Find where the given text appears and provide that cell's center as [X, Y] coordinate. 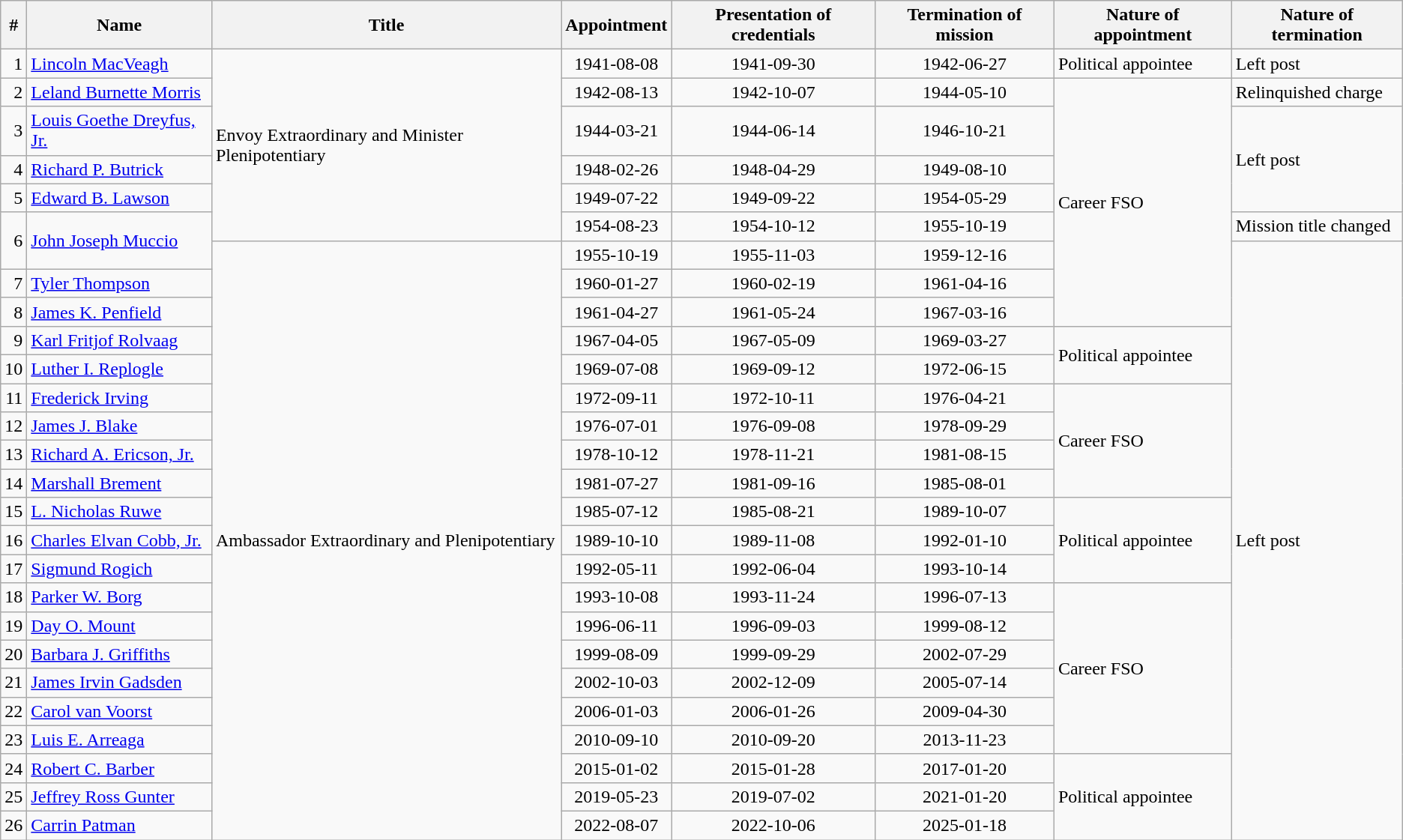
19 [13, 626]
Mission title changed [1317, 226]
Richard A. Ericson, Jr. [120, 455]
2021-01-20 [965, 797]
1944-05-10 [965, 92]
1967-04-05 [616, 340]
Parker W. Borg [120, 597]
Name [120, 25]
1976-07-01 [616, 426]
1993-11-24 [773, 597]
6 [13, 241]
2019-07-02 [773, 797]
1954-05-29 [965, 198]
1996-09-03 [773, 626]
16 [13, 540]
1992-06-04 [773, 569]
2022-10-06 [773, 825]
Barbara J. Griffiths [120, 654]
Carrin Patman [120, 825]
2017-01-20 [965, 768]
2002-07-29 [965, 654]
Tyler Thompson [120, 283]
1972-10-11 [773, 398]
1954-08-23 [616, 226]
1959-12-16 [965, 255]
2009-04-30 [965, 711]
8 [13, 312]
1989-10-10 [616, 540]
Karl Fritjof Rolvaag [120, 340]
1942-08-13 [616, 92]
2022-08-07 [616, 825]
2006-01-26 [773, 711]
14 [13, 483]
1955-11-03 [773, 255]
1941-09-30 [773, 64]
James K. Penfield [120, 312]
Ambassador Extraordinary and Plenipotentiary [386, 540]
1993-10-08 [616, 597]
Edward B. Lawson [120, 198]
1961-04-27 [616, 312]
2002-10-03 [616, 683]
2 [13, 92]
Presentation of credentials [773, 25]
John Joseph Muccio [120, 241]
Richard P. Butrick [120, 169]
1981-07-27 [616, 483]
1992-01-10 [965, 540]
24 [13, 768]
Charles Elvan Cobb, Jr. [120, 540]
1967-05-09 [773, 340]
1976-04-21 [965, 398]
1949-08-10 [965, 169]
1961-05-24 [773, 312]
1981-08-15 [965, 455]
1 [13, 64]
1969-09-12 [773, 369]
21 [13, 683]
1978-11-21 [773, 455]
1996-06-11 [616, 626]
2025-01-18 [965, 825]
Envoy Extraordinary and Minister Plenipotentiary [386, 145]
1960-02-19 [773, 283]
4 [13, 169]
James Irvin Gadsden [120, 683]
Nature of appointment [1142, 25]
1954-10-12 [773, 226]
Frederick Irving [120, 398]
7 [13, 283]
2013-11-23 [965, 740]
20 [13, 654]
11 [13, 398]
1942-06-27 [965, 64]
Louis Goethe Dreyfus, Jr. [120, 130]
26 [13, 825]
2002-12-09 [773, 683]
Nature of termination [1317, 25]
18 [13, 597]
2015-01-28 [773, 768]
1942-10-07 [773, 92]
1985-08-21 [773, 512]
Title [386, 25]
15 [13, 512]
1993-10-14 [965, 569]
Jeffrey Ross Gunter [120, 797]
Luis E. Arreaga [120, 740]
L. Nicholas Ruwe [120, 512]
1944-03-21 [616, 130]
1946-10-21 [965, 130]
Robert C. Barber [120, 768]
Marshall Brement [120, 483]
9 [13, 340]
Appointment [616, 25]
2006-01-03 [616, 711]
1972-09-11 [616, 398]
1972-06-15 [965, 369]
2010-09-10 [616, 740]
1960-01-27 [616, 283]
25 [13, 797]
Relinquished charge [1317, 92]
23 [13, 740]
3 [13, 130]
10 [13, 369]
1967-03-16 [965, 312]
Sigmund Rogich [120, 569]
2005-07-14 [965, 683]
22 [13, 711]
1999-09-29 [773, 654]
Lincoln MacVeagh [120, 64]
2010-09-20 [773, 740]
2015-01-02 [616, 768]
1948-02-26 [616, 169]
5 [13, 198]
# [13, 25]
2019-05-23 [616, 797]
13 [13, 455]
1989-11-08 [773, 540]
1976-09-08 [773, 426]
Leland Burnette Morris [120, 92]
Termination of mission [965, 25]
1989-10-07 [965, 512]
17 [13, 569]
1949-07-22 [616, 198]
1981-09-16 [773, 483]
1948-04-29 [773, 169]
1944-06-14 [773, 130]
1985-07-12 [616, 512]
1978-10-12 [616, 455]
1961-04-16 [965, 283]
Luther I. Replogle [120, 369]
1992-05-11 [616, 569]
12 [13, 426]
1969-03-27 [965, 340]
1999-08-12 [965, 626]
1978-09-29 [965, 426]
Carol van Voorst [120, 711]
1949-09-22 [773, 198]
1941-08-08 [616, 64]
1985-08-01 [965, 483]
James J. Blake [120, 426]
1969-07-08 [616, 369]
1996-07-13 [965, 597]
Day O. Mount [120, 626]
1999-08-09 [616, 654]
